Output the [X, Y] coordinate of the center of the cell containing the given text.  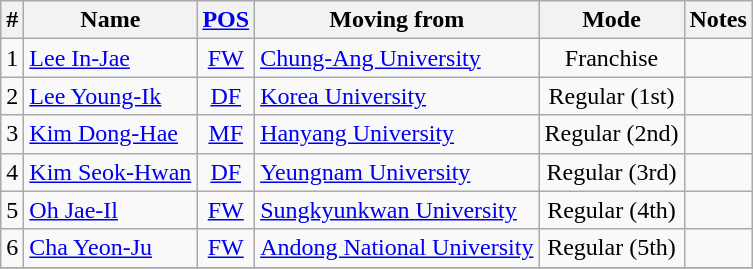
MF [226, 134]
Notes [718, 20]
Regular (1st) [612, 96]
Yeungnam University [397, 172]
POS [226, 20]
# [12, 20]
Korea University [397, 96]
4 [12, 172]
5 [12, 210]
Hanyang University [397, 134]
Chung-Ang University [397, 58]
Name [110, 20]
Mode [612, 20]
Regular (4th) [612, 210]
Franchise [612, 58]
1 [12, 58]
Regular (2nd) [612, 134]
Kim Seok-Hwan [110, 172]
Kim Dong-Hae [110, 134]
Sungkyunkwan University [397, 210]
Andong National University [397, 248]
Regular (3rd) [612, 172]
Regular (5th) [612, 248]
Cha Yeon-Ju [110, 248]
6 [12, 248]
Lee In-Jae [110, 58]
2 [12, 96]
Oh Jae-Il [110, 210]
Moving from [397, 20]
3 [12, 134]
Lee Young-Ik [110, 96]
